Find where the given text appears and provide that cell's center as (x, y) coordinate. 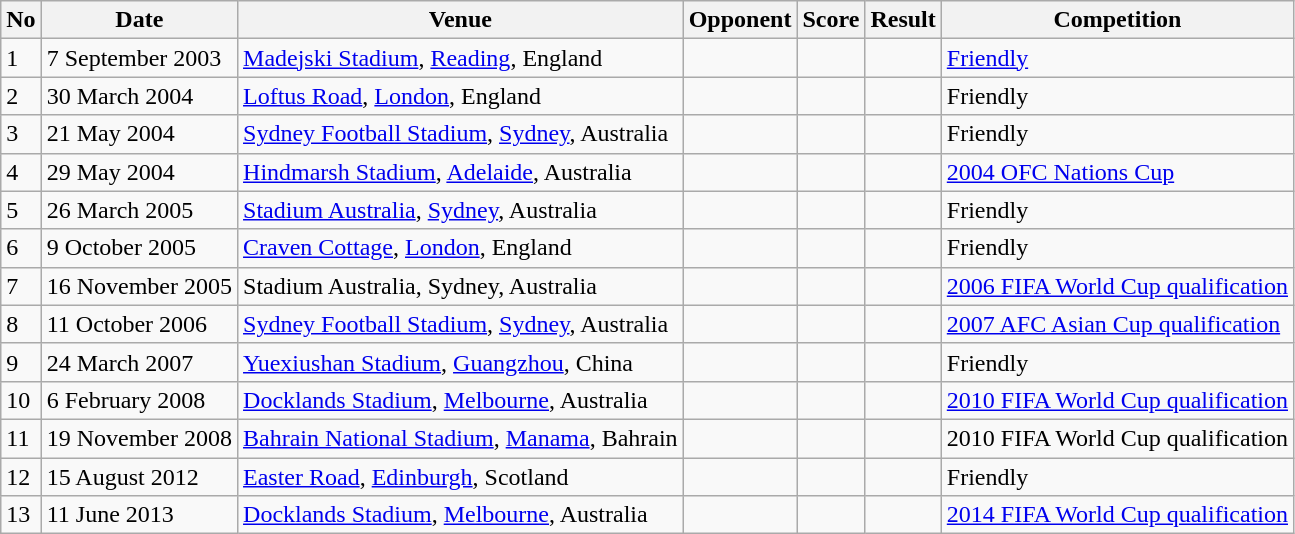
Opponent (740, 20)
Date (139, 20)
11 (21, 438)
2006 FIFA World Cup qualification (1117, 286)
Craven Cottage, London, England (461, 248)
26 March 2005 (139, 210)
7 (21, 286)
30 March 2004 (139, 96)
Loftus Road, London, England (461, 96)
7 September 2003 (139, 58)
Bahrain National Stadium, Manama, Bahrain (461, 438)
Competition (1117, 20)
9 (21, 362)
6 February 2008 (139, 400)
Hindmarsh Stadium, Adelaide, Australia (461, 172)
9 October 2005 (139, 248)
10 (21, 400)
29 May 2004 (139, 172)
11 October 2006 (139, 324)
No (21, 20)
15 August 2012 (139, 477)
19 November 2008 (139, 438)
11 June 2013 (139, 515)
2014 FIFA World Cup qualification (1117, 515)
Madejski Stadium, Reading, England (461, 58)
8 (21, 324)
Yuexiushan Stadium, Guangzhou, China (461, 362)
Score (831, 20)
5 (21, 210)
6 (21, 248)
12 (21, 477)
2007 AFC Asian Cup qualification (1117, 324)
2004 OFC Nations Cup (1117, 172)
21 May 2004 (139, 134)
13 (21, 515)
4 (21, 172)
16 November 2005 (139, 286)
3 (21, 134)
24 March 2007 (139, 362)
Easter Road, Edinburgh, Scotland (461, 477)
Result (903, 20)
2 (21, 96)
1 (21, 58)
Venue (461, 20)
